Return the [x, y] coordinate for the center point of the cell that contains the specified text.  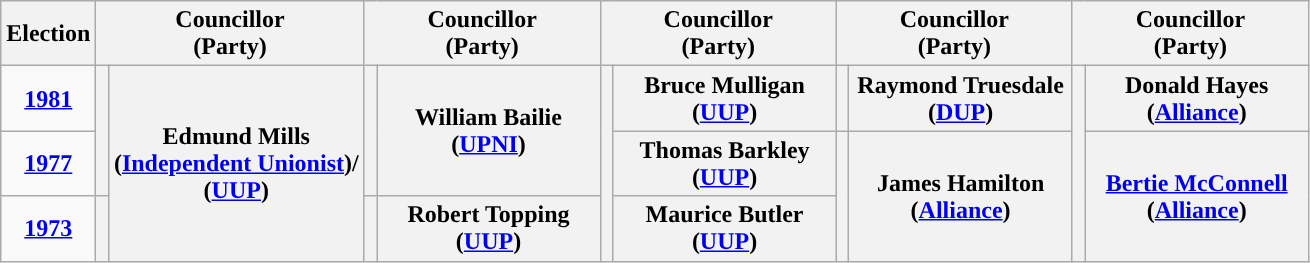
Bertie McConnell (Alliance) [1197, 196]
Raymond Truesdale (DUP) [961, 98]
Election [48, 34]
Donald Hayes (Alliance) [1197, 98]
Bruce Mulligan (UUP) [725, 98]
Thomas Barkley (UUP) [725, 164]
Maurice Butler (UUP) [725, 228]
William Bailie (UPNI) [489, 131]
1973 [48, 228]
James Hamilton (Alliance) [961, 196]
1981 [48, 98]
1977 [48, 164]
Robert Topping (UUP) [489, 228]
Edmund Mills (Independent Unionist)/ (UUP) [236, 164]
